Search for the cell housing the specified text and yield its [X, Y] center coordinate. 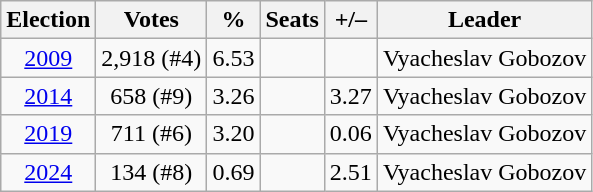
+/– [350, 20]
Election [48, 20]
Votes [152, 20]
2014 [48, 96]
% [234, 20]
0.06 [350, 134]
658 (#9) [152, 96]
Leader [484, 20]
2009 [48, 58]
6.53 [234, 58]
0.69 [234, 172]
134 (#8) [152, 172]
Seats [292, 20]
2,918 (#4) [152, 58]
3.27 [350, 96]
3.26 [234, 96]
711 (#6) [152, 134]
2024 [48, 172]
2.51 [350, 172]
3.20 [234, 134]
2019 [48, 134]
